Search for the cell housing the specified text and yield its (X, Y) center coordinate. 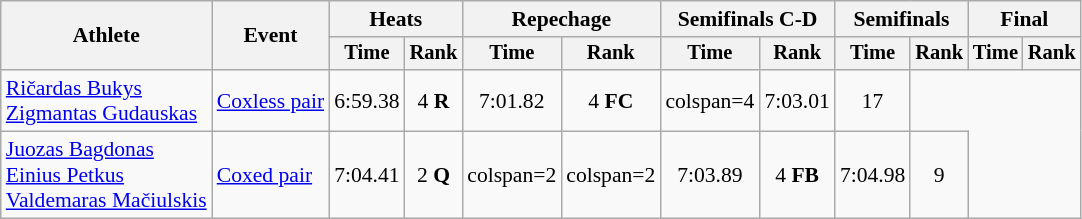
7:04.41 (366, 176)
Event (270, 36)
17 (872, 100)
4 FC (610, 100)
Coxless pair (270, 100)
4 FB (796, 176)
Ričardas BukysZigmantas Gudauskas (106, 100)
2 Q (434, 176)
7:04.98 (872, 176)
Coxed pair (270, 176)
4 R (434, 100)
Semifinals (902, 19)
Repechage (561, 19)
colspan=4 (710, 100)
9 (939, 176)
6:59.38 (366, 100)
7:01.82 (512, 100)
Heats (396, 19)
Semifinals C-D (748, 19)
Athlete (106, 36)
7:03.01 (796, 100)
7:03.89 (710, 176)
Juozas BagdonasEinius PetkusValdemaras Mačiulskis (106, 176)
Final (1024, 19)
